Extract the (x, y) coordinate from the center of the cell holding the provided text.  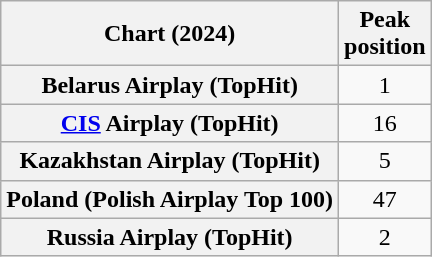
16 (385, 123)
Chart (2024) (170, 34)
Poland (Polish Airplay Top 100) (170, 199)
1 (385, 85)
Belarus Airplay (TopHit) (170, 85)
Russia Airplay (TopHit) (170, 237)
47 (385, 199)
2 (385, 237)
CIS Airplay (TopHit) (170, 123)
Peakposition (385, 34)
Kazakhstan Airplay (TopHit) (170, 161)
5 (385, 161)
